Scan for the cell matching the given text and deliver its [x, y] coordinate at center. 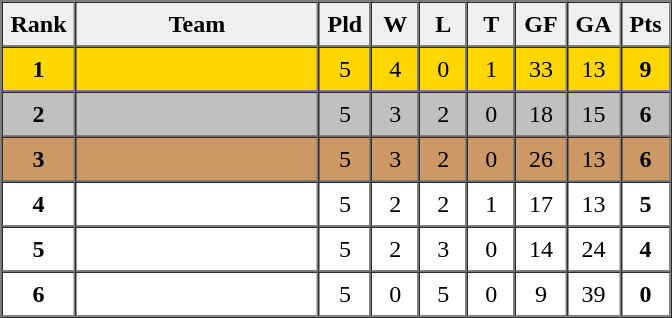
L [443, 24]
GF [540, 24]
Rank [39, 24]
14 [540, 248]
Pld [346, 24]
Pts [646, 24]
15 [594, 114]
Team [198, 24]
33 [540, 68]
26 [540, 158]
24 [594, 248]
17 [540, 204]
W [395, 24]
18 [540, 114]
T [491, 24]
GA [594, 24]
39 [594, 294]
